Return the [x, y] coordinate for the center point of the cell that contains the specified text.  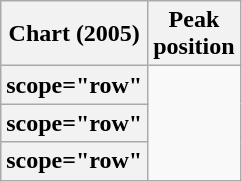
Chart (2005) [74, 34]
Peakposition [194, 34]
